Capture the cell that displays the provided text and extract its [X, Y] central coordinate. 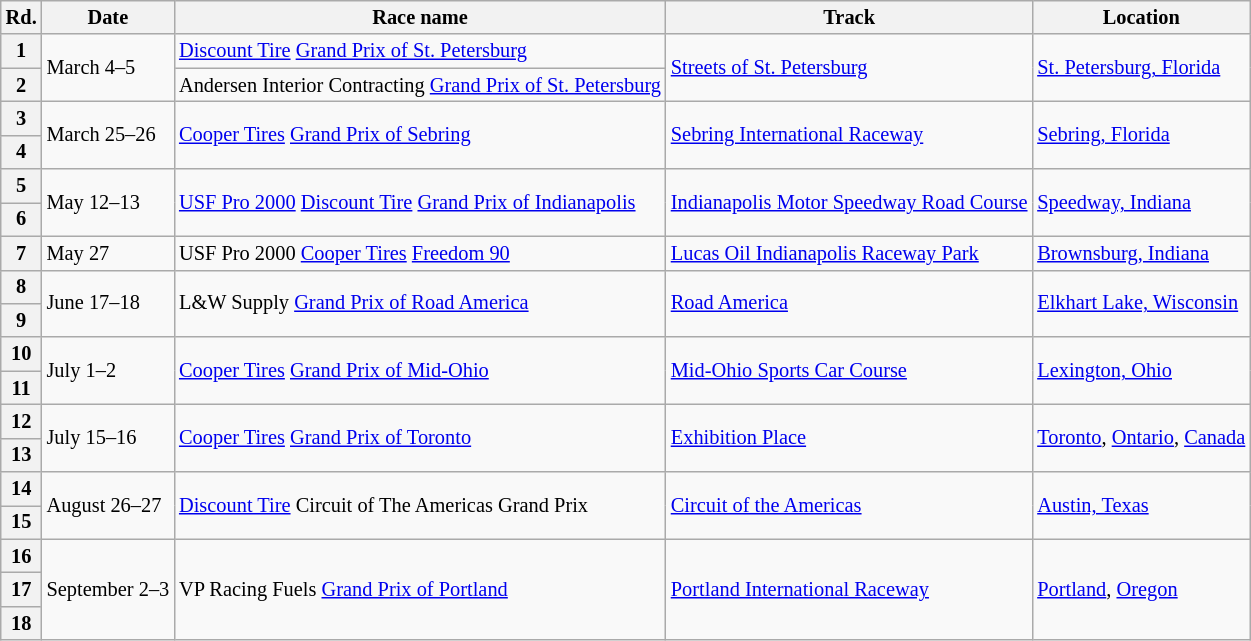
Elkhart Lake, Wisconsin [1141, 304]
Cooper Tires Grand Prix of Mid-Ohio [420, 370]
12 [22, 421]
August 26–27 [108, 506]
3 [22, 118]
6 [22, 219]
Toronto, Ontario, Canada [1141, 438]
Speedway, Indiana [1141, 202]
St. Petersburg, Florida [1141, 68]
Cooper Tires Grand Prix of Sebring [420, 134]
USF Pro 2000 Discount Tire Grand Prix of Indianapolis [420, 202]
Indianapolis Motor Speedway Road Course [849, 202]
Race name [420, 17]
Circuit of the Americas [849, 506]
May 27 [108, 253]
May 12–13 [108, 202]
Brownsburg, Indiana [1141, 253]
Streets of St. Petersburg [849, 68]
18 [22, 623]
Cooper Tires Grand Prix of Toronto [420, 438]
March 4–5 [108, 68]
Austin, Texas [1141, 506]
Discount Tire Grand Prix of St. Petersburg [420, 51]
Portland, Oregon [1141, 590]
Discount Tire Circuit of The Americas Grand Prix [420, 506]
2 [22, 85]
7 [22, 253]
Track [849, 17]
Lexington, Ohio [1141, 370]
Andersen Interior Contracting Grand Prix of St. Petersburg [420, 85]
July 15–16 [108, 438]
11 [22, 388]
5 [22, 186]
1 [22, 51]
4 [22, 152]
September 2–3 [108, 590]
8 [22, 287]
10 [22, 354]
L&W Supply Grand Prix of Road America [420, 304]
17 [22, 589]
Exhibition Place [849, 438]
Sebring, Florida [1141, 134]
Sebring International Raceway [849, 134]
VP Racing Fuels Grand Prix of Portland [420, 590]
March 25–26 [108, 134]
July 1–2 [108, 370]
9 [22, 320]
Rd. [22, 17]
Location [1141, 17]
Portland International Raceway [849, 590]
USF Pro 2000 Cooper Tires Freedom 90 [420, 253]
June 17–18 [108, 304]
13 [22, 455]
Lucas Oil Indianapolis Raceway Park [849, 253]
Road America [849, 304]
Date [108, 17]
16 [22, 556]
15 [22, 522]
14 [22, 489]
Mid-Ohio Sports Car Course [849, 370]
